Pinpoint the cell where the given text exists, returning its (x, y) midpoint coordinate. 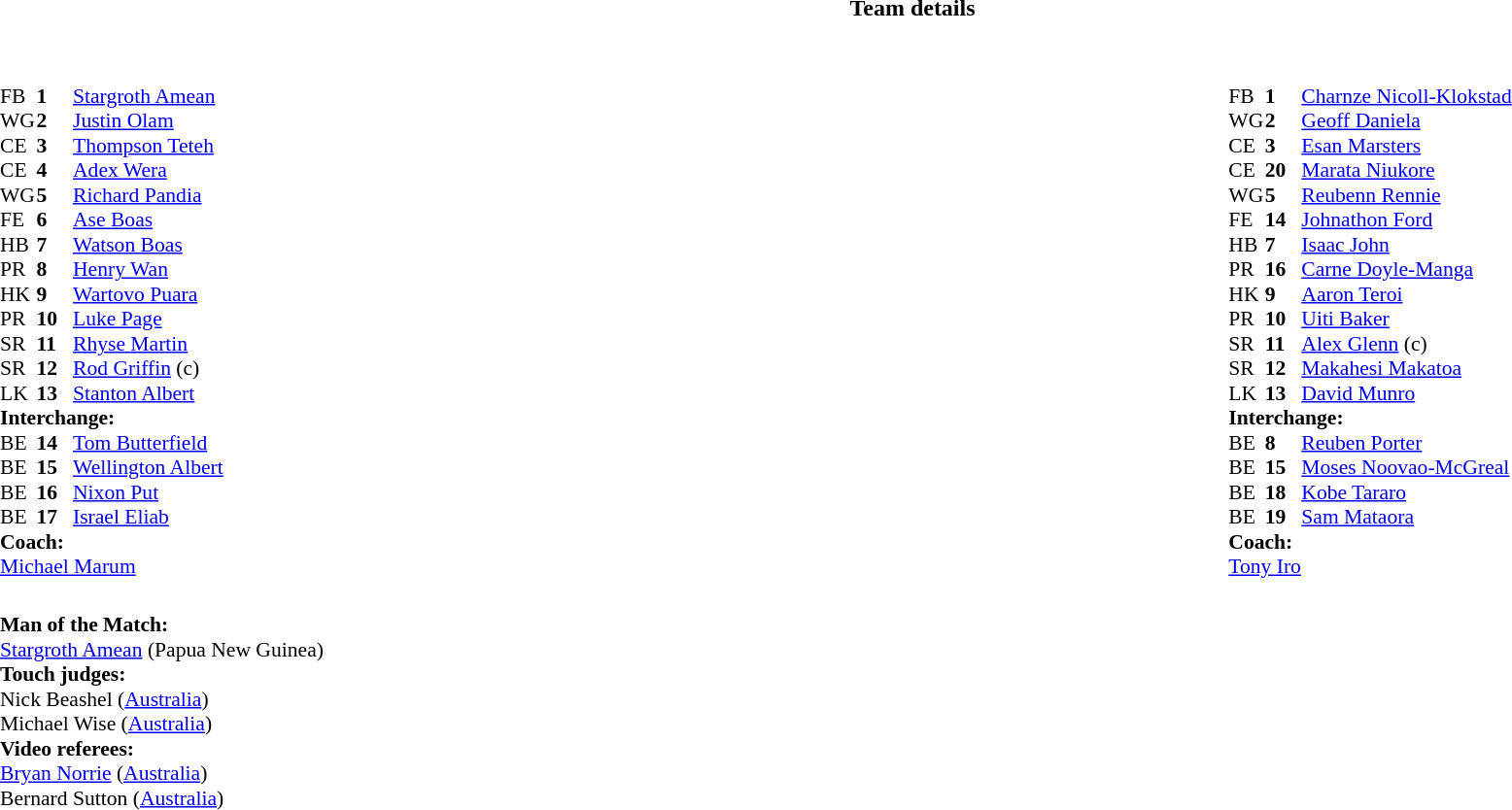
Isaac John (1406, 245)
Nixon Put (148, 492)
Richard Pandia (148, 195)
Johnathon Ford (1406, 220)
Luke Page (148, 320)
Tony Iro (1370, 566)
Reuben Porter (1406, 443)
Ase Boas (148, 220)
Alex Glenn (c) (1406, 344)
Stargroth Amean (148, 96)
Geoff Daniela (1406, 121)
Carne Doyle-Manga (1406, 269)
Thompson Teteh (148, 146)
17 (55, 518)
Wellington Albert (148, 467)
Aaron Teroi (1406, 294)
Stanton Albert (148, 393)
19 (1284, 518)
Michael Marum (112, 566)
Reubenn Rennie (1406, 195)
Sam Mataora (1406, 518)
Marata Niukore (1406, 170)
Uiti Baker (1406, 320)
David Munro (1406, 393)
18 (1284, 492)
Henry Wan (148, 269)
Adex Wera (148, 170)
Makahesi Makatoa (1406, 368)
Tom Butterfield (148, 443)
Esan Marsters (1406, 146)
20 (1284, 170)
Watson Boas (148, 245)
4 (55, 170)
Rhyse Martin (148, 344)
Justin Olam (148, 121)
Moses Noovao-McGreal (1406, 467)
Rod Griffin (c) (148, 368)
Charnze Nicoll-Klokstad (1406, 96)
Wartovo Puara (148, 294)
6 (55, 220)
Kobe Tararo (1406, 492)
Israel Eliab (148, 518)
